Find where the given text appears and provide that cell's center as (x, y) coordinate. 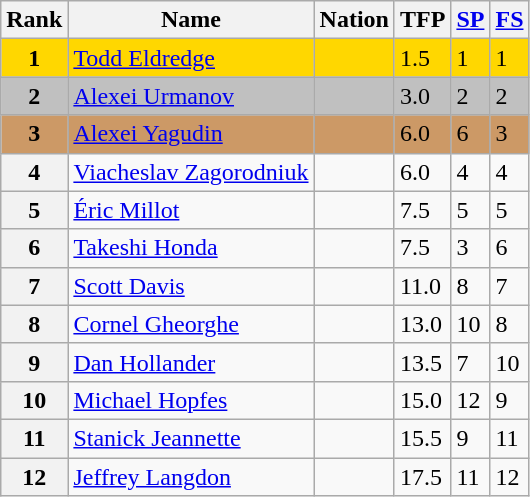
Dan Hollander (191, 362)
Alexei Urmanov (191, 96)
11.0 (422, 286)
Name (191, 20)
15.0 (422, 400)
17.5 (422, 477)
Jeffrey Langdon (191, 477)
Nation (354, 20)
Éric Millot (191, 210)
Takeshi Honda (191, 248)
Stanick Jeannette (191, 438)
Rank (34, 20)
Alexei Yagudin (191, 134)
TFP (422, 20)
FS (510, 20)
13.0 (422, 324)
SP (470, 20)
13.5 (422, 362)
Todd Eldredge (191, 58)
Viacheslav Zagorodniuk (191, 172)
1.5 (422, 58)
15.5 (422, 438)
3.0 (422, 96)
Cornel Gheorghe (191, 324)
Michael Hopfes (191, 400)
Scott Davis (191, 286)
